Capture the cell that displays the provided text and extract its (X, Y) central coordinate. 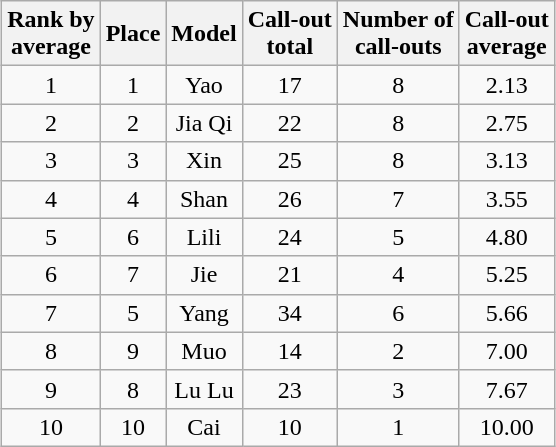
23 (290, 389)
Call-outtotal (290, 34)
Cai (204, 427)
2.13 (506, 85)
17 (290, 85)
Call-outaverage (506, 34)
Model (204, 34)
14 (290, 351)
34 (290, 313)
Rank byaverage (51, 34)
Lu Lu (204, 389)
Place (133, 34)
10.00 (506, 427)
5.25 (506, 275)
Shan (204, 199)
7.67 (506, 389)
26 (290, 199)
Jia Qi (204, 123)
4.80 (506, 237)
Number ofcall-outs (398, 34)
Yao (204, 85)
Xin (204, 161)
2.75 (506, 123)
5.66 (506, 313)
3.55 (506, 199)
Muo (204, 351)
3.13 (506, 161)
21 (290, 275)
7.00 (506, 351)
Lili (204, 237)
Yang (204, 313)
24 (290, 237)
Jie (204, 275)
25 (290, 161)
22 (290, 123)
